Determine the [X, Y] coordinate at the center of the cell enclosing the given text.  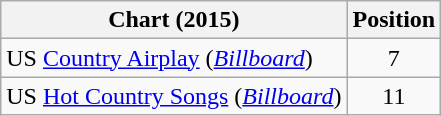
US Hot Country Songs (Billboard) [174, 96]
Position [394, 20]
7 [394, 58]
US Country Airplay (Billboard) [174, 58]
Chart (2015) [174, 20]
11 [394, 96]
